Find where the given text appears and provide that cell's center as [x, y] coordinate. 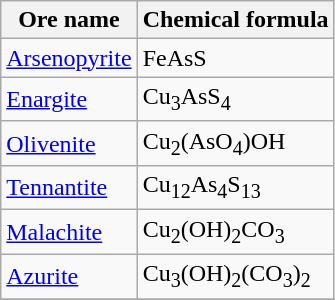
Azurite [69, 276]
Cu3AsS4 [236, 99]
Ore name [69, 20]
Cu2(AsO4)OH [236, 143]
Cu3(OH)2(CO3)2 [236, 276]
Cu12As4S13 [236, 188]
Tennantite [69, 188]
Enargite [69, 99]
Cu2(OH)2CO3 [236, 232]
FeAsS [236, 58]
Olivenite [69, 143]
Malachite [69, 232]
Chemical formula [236, 20]
Arsenopyrite [69, 58]
